Extract the (X, Y) coordinate from the center of the cell holding the provided text.  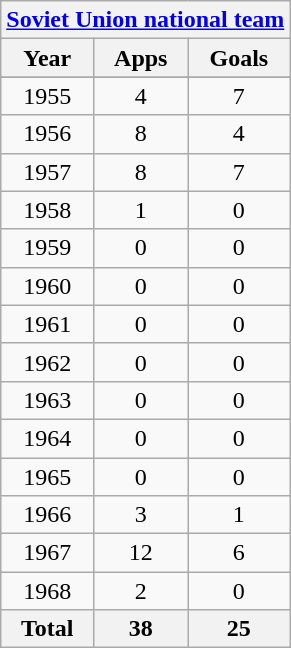
1962 (48, 362)
38 (141, 629)
1965 (48, 477)
1961 (48, 324)
1964 (48, 438)
1960 (48, 286)
Apps (141, 58)
1968 (48, 591)
3 (141, 515)
25 (239, 629)
1963 (48, 400)
Soviet Union national team (146, 20)
1966 (48, 515)
12 (141, 553)
Goals (239, 58)
1956 (48, 134)
Total (48, 629)
1959 (48, 248)
1957 (48, 172)
Year (48, 58)
1967 (48, 553)
6 (239, 553)
1955 (48, 96)
1958 (48, 210)
2 (141, 591)
